From the cell containing the given text, extract its center point as (X, Y) coordinate. 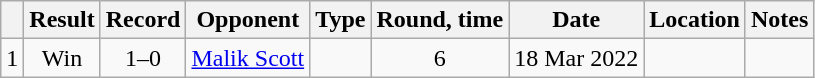
Round, time (440, 20)
Malik Scott (248, 58)
6 (440, 58)
Result (62, 20)
Notes (779, 20)
Date (576, 20)
Record (143, 20)
Type (340, 20)
Location (695, 20)
18 Mar 2022 (576, 58)
1 (12, 58)
1–0 (143, 58)
Win (62, 58)
Opponent (248, 20)
